Identify which cell holds the provided text, then report its [X, Y] central coordinate. 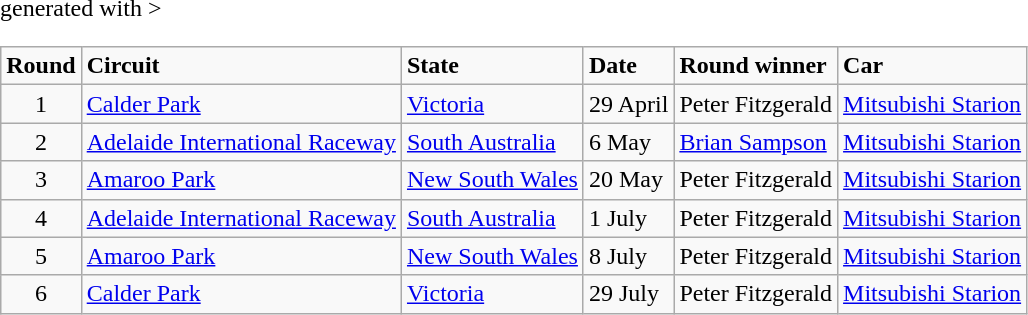
1 July [628, 218]
5 [41, 256]
Round [41, 66]
State [492, 66]
3 [41, 180]
Brian Sampson [756, 142]
Car [932, 66]
8 July [628, 256]
4 [41, 218]
Round winner [756, 66]
6 [41, 294]
2 [41, 142]
29 April [628, 104]
Circuit [241, 66]
20 May [628, 180]
Date [628, 66]
29 July [628, 294]
1 [41, 104]
6 May [628, 142]
